Identify which cell holds the provided text, then report its [x, y] central coordinate. 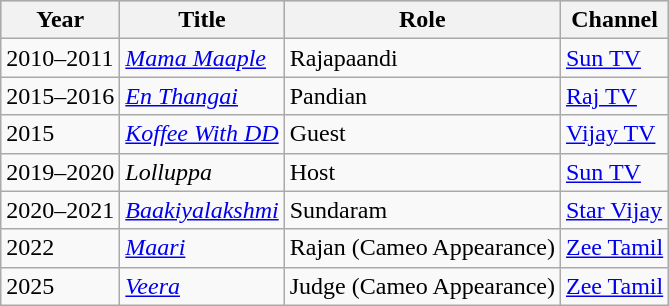
Year [60, 20]
Star Vijay [614, 210]
Rajapaandi [422, 58]
Vijay TV [614, 134]
2025 [60, 286]
Raj TV [614, 96]
2019–2020 [60, 172]
Rajan (Cameo Appearance) [422, 248]
Pandian [422, 96]
Host [422, 172]
2020–2021 [60, 210]
Judge (Cameo Appearance) [422, 286]
Veera [202, 286]
Guest [422, 134]
2015–2016 [60, 96]
Koffee With DD [202, 134]
En Thangai [202, 96]
Lolluppa [202, 172]
Mama Maaple [202, 58]
Role [422, 20]
Maari [202, 248]
2015 [60, 134]
Sundaram [422, 210]
Channel [614, 20]
2010–2011 [60, 58]
Title [202, 20]
2022 [60, 248]
Baakiyalakshmi [202, 210]
